Locate the cell with the specified text and output its (X, Y) center coordinate. 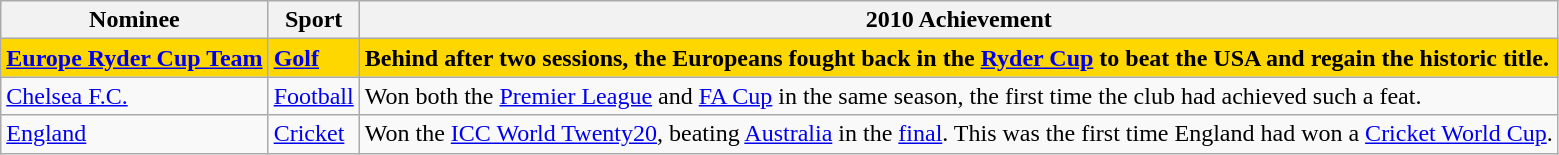
Behind after two sessions, the Europeans fought back in the Ryder Cup to beat the USA and regain the historic title. (958, 58)
Europe Ryder Cup Team (134, 58)
Golf (314, 58)
Nominee (134, 20)
Won both the Premier League and FA Cup in the same season, the first time the club had achieved such a feat. (958, 96)
2010 Achievement (958, 20)
England (134, 134)
Chelsea F.C. (134, 96)
Won the ICC World Twenty20, beating Australia in the final. This was the first time England had won a Cricket World Cup. (958, 134)
Sport (314, 20)
Football (314, 96)
Cricket (314, 134)
